Output the (X, Y) coordinate of the center of the cell containing the given text.  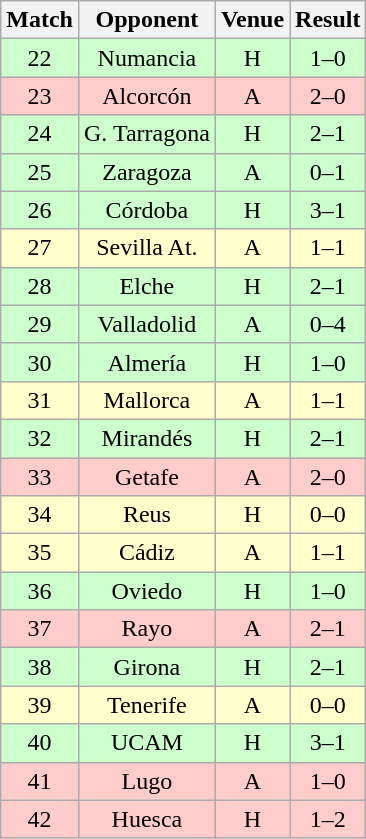
Alcorcón (146, 96)
Córdoba (146, 210)
UCAM (146, 743)
36 (40, 591)
22 (40, 58)
37 (40, 629)
Reus (146, 515)
41 (40, 781)
38 (40, 667)
Valladolid (146, 324)
1–2 (328, 819)
Numancia (146, 58)
Result (328, 20)
Elche (146, 286)
25 (40, 172)
0–1 (328, 172)
Lugo (146, 781)
42 (40, 819)
Zaragoza (146, 172)
Rayo (146, 629)
32 (40, 438)
30 (40, 362)
27 (40, 248)
24 (40, 134)
Match (40, 20)
Girona (146, 667)
G. Tarragona (146, 134)
35 (40, 553)
34 (40, 515)
26 (40, 210)
Sevilla At. (146, 248)
Mallorca (146, 400)
Cádiz (146, 553)
31 (40, 400)
28 (40, 286)
29 (40, 324)
23 (40, 96)
Oviedo (146, 591)
Opponent (146, 20)
39 (40, 705)
33 (40, 477)
Huesca (146, 819)
Mirandés (146, 438)
0–4 (328, 324)
Tenerife (146, 705)
40 (40, 743)
Getafe (146, 477)
Venue (252, 20)
Almería (146, 362)
